Determine the [X, Y] coordinate at the center of the cell enclosing the given text.  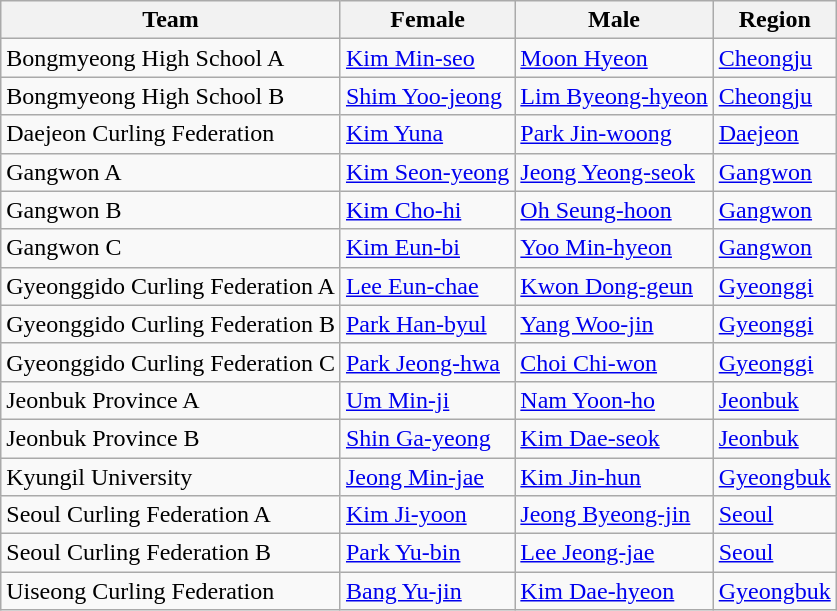
Shim Yoo-jeong [427, 96]
Kim Seon-yeong [427, 172]
Kim Jin-hun [614, 477]
Kim Dae-hyeon [614, 591]
Kim Ji-yoon [427, 515]
Daejeon Curling Federation [171, 134]
Park Yu-bin [427, 553]
Kim Eun-bi [427, 248]
Gangwon B [171, 210]
Bongmyeong High School B [171, 96]
Gyeonggido Curling Federation B [171, 324]
Kim Cho-hi [427, 210]
Female [427, 20]
Jeonbuk Province B [171, 438]
Lim Byeong-hyeon [614, 96]
Nam Yoon-ho [614, 400]
Kim Yuna [427, 134]
Bang Yu-jin [427, 591]
Park Jeong-hwa [427, 362]
Yoo Min-hyeon [614, 248]
Lee Jeong-jae [614, 553]
Bongmyeong High School A [171, 58]
Gangwon C [171, 248]
Region [774, 20]
Jeong Min-jae [427, 477]
Jeong Byeong-jin [614, 515]
Jeonbuk Province A [171, 400]
Yang Woo-jin [614, 324]
Shin Ga-yeong [427, 438]
Choi Chi-won [614, 362]
Park Jin-woong [614, 134]
Daejeon [774, 134]
Seoul Curling Federation B [171, 553]
Oh Seung-hoon [614, 210]
Kwon Dong-geun [614, 286]
Moon Hyeon [614, 58]
Kim Min-seo [427, 58]
Seoul Curling Federation A [171, 515]
Park Han-byul [427, 324]
Kyungil University [171, 477]
Uiseong Curling Federation [171, 591]
Male [614, 20]
Team [171, 20]
Gangwon A [171, 172]
Kim Dae-seok [614, 438]
Gyeonggido Curling Federation C [171, 362]
Gyeonggido Curling Federation A [171, 286]
Jeong Yeong-seok [614, 172]
Um Min-ji [427, 400]
Lee Eun-chae [427, 286]
